Detect which cell encompasses the target text, then output its [x, y] center coordinate. 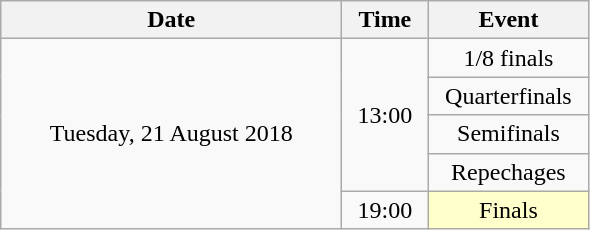
Time [385, 20]
Tuesday, 21 August 2018 [172, 134]
19:00 [385, 210]
Event [508, 20]
Repechages [508, 172]
Quarterfinals [508, 96]
1/8 finals [508, 58]
13:00 [385, 115]
Date [172, 20]
Finals [508, 210]
Semifinals [508, 134]
